Locate the cell with the specified text and output its [X, Y] center coordinate. 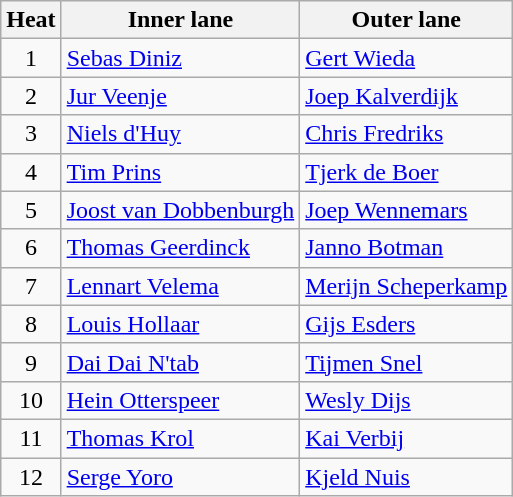
Hein Otterspeer [180, 400]
Tijmen Snel [406, 362]
Niels d'Huy [180, 134]
Serge Yoro [180, 477]
6 [31, 248]
Joep Wennemars [406, 210]
Inner lane [180, 20]
Tim Prins [180, 172]
Lennart Velema [180, 286]
10 [31, 400]
3 [31, 134]
Wesly Dijs [406, 400]
5 [31, 210]
8 [31, 324]
Sebas Diniz [180, 58]
Joep Kalverdijk [406, 96]
Kjeld Nuis [406, 477]
Gert Wieda [406, 58]
9 [31, 362]
Janno Botman [406, 248]
Chris Fredriks [406, 134]
7 [31, 286]
Joost van Dobbenburgh [180, 210]
Thomas Geerdinck [180, 248]
11 [31, 438]
1 [31, 58]
Thomas Krol [180, 438]
Outer lane [406, 20]
Jur Veenje [180, 96]
Dai Dai N'tab [180, 362]
Louis Hollaar [180, 324]
Merijn Scheperkamp [406, 286]
4 [31, 172]
Tjerk de Boer [406, 172]
12 [31, 477]
2 [31, 96]
Gijs Esders [406, 324]
Kai Verbij [406, 438]
Heat [31, 20]
